For the text-containing cell, return its midpoint in (X, Y) coordinate format. 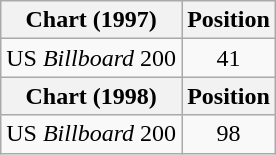
Chart (1997) (92, 20)
98 (229, 134)
Chart (1998) (92, 96)
41 (229, 58)
